Extract the [X, Y] coordinate from the center of the cell holding the provided text.  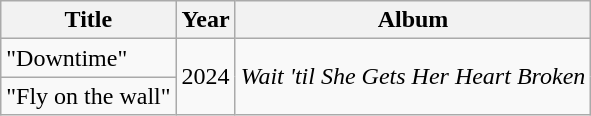
Title [88, 20]
"Fly on the wall" [88, 96]
Year [206, 20]
Wait 'til She Gets Her Heart Broken [413, 77]
Album [413, 20]
2024 [206, 77]
"Downtime" [88, 58]
